Scan for the cell matching the given text and deliver its [X, Y] coordinate at center. 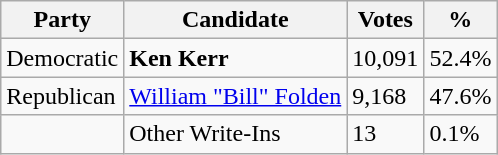
Republican [62, 96]
Votes [386, 20]
% [460, 20]
9,168 [386, 96]
52.4% [460, 58]
Other Write-Ins [236, 134]
William "Bill" Folden [236, 96]
Party [62, 20]
Candidate [236, 20]
Ken Kerr [236, 58]
10,091 [386, 58]
Democratic [62, 58]
47.6% [460, 96]
13 [386, 134]
0.1% [460, 134]
